Return the (X, Y) coordinate for the center point of the cell that contains the specified text.  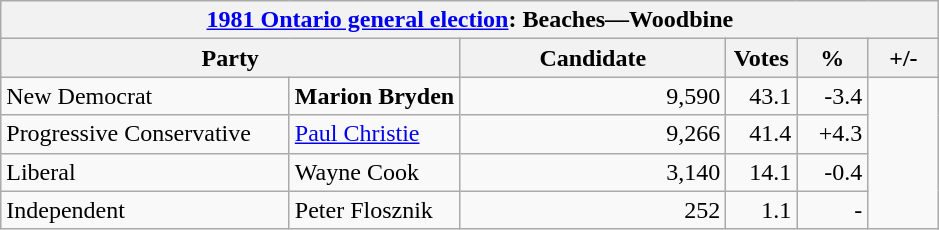
-3.4 (832, 96)
41.4 (762, 134)
- (832, 210)
Votes (762, 58)
252 (593, 210)
Wayne Cook (374, 172)
Marion Bryden (374, 96)
9,590 (593, 96)
43.1 (762, 96)
+/- (904, 58)
% (832, 58)
Progressive Conservative (146, 134)
14.1 (762, 172)
Candidate (593, 58)
Party (230, 58)
+4.3 (832, 134)
9,266 (593, 134)
-0.4 (832, 172)
New Democrat (146, 96)
Independent (146, 210)
1.1 (762, 210)
Peter Flosznik (374, 210)
Paul Christie (374, 134)
Liberal (146, 172)
3,140 (593, 172)
1981 Ontario general election: Beaches—Woodbine (470, 20)
